Search for the cell housing the specified text and yield its (X, Y) center coordinate. 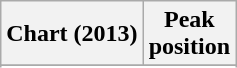
Chart (2013) (72, 34)
Peakposition (189, 34)
